Return the (X, Y) coordinate for the center point of the cell that contains the specified text.  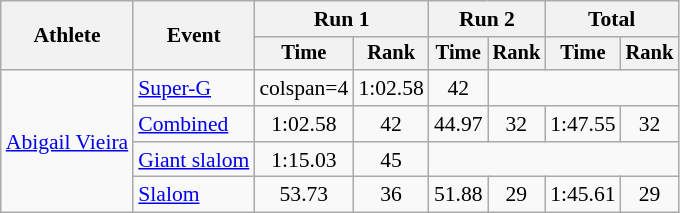
1:47.55 (582, 124)
1:45.61 (582, 195)
Giant slalom (194, 160)
Athlete (68, 36)
Run 1 (342, 19)
Super-G (194, 88)
Abigail Vieira (68, 141)
Event (194, 36)
44.97 (458, 124)
Total (612, 19)
colspan=4 (304, 88)
45 (390, 160)
36 (390, 195)
Combined (194, 124)
Slalom (194, 195)
1:15.03 (304, 160)
Run 2 (487, 19)
51.88 (458, 195)
53.73 (304, 195)
